Determine the (x, y) coordinate at the center of the cell enclosing the given text.  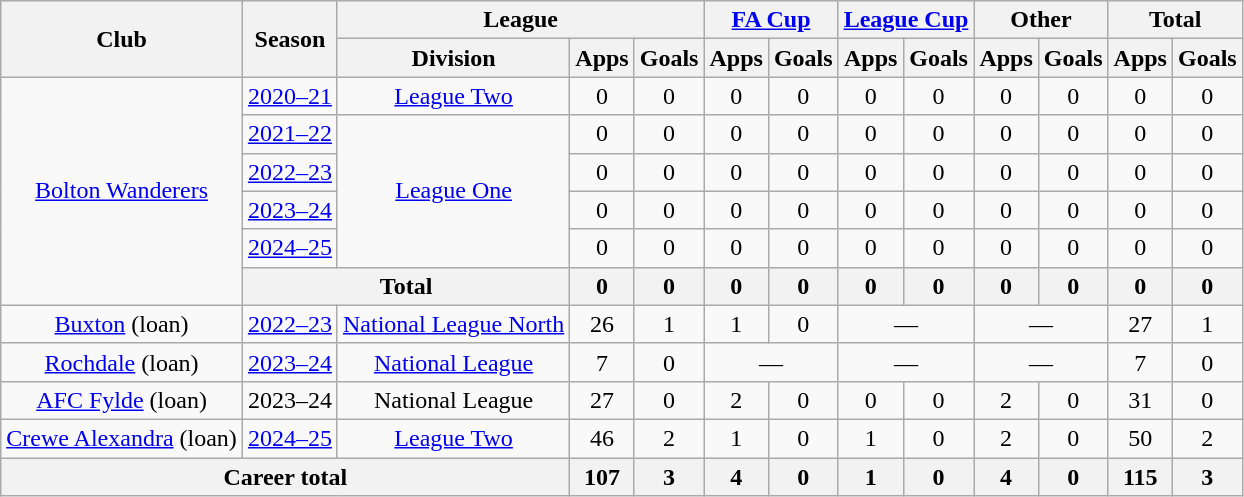
26 (602, 324)
Other (1041, 20)
League One (453, 191)
107 (602, 477)
Division (453, 58)
115 (1140, 477)
2020–21 (290, 96)
50 (1140, 438)
2021–22 (290, 134)
League Cup (906, 20)
League (520, 20)
Club (122, 39)
National League North (453, 324)
Season (290, 39)
Rochdale (loan) (122, 362)
Buxton (loan) (122, 324)
Crewe Alexandra (loan) (122, 438)
Bolton Wanderers (122, 191)
46 (602, 438)
Career total (286, 477)
FA Cup (771, 20)
AFC Fylde (loan) (122, 400)
31 (1140, 400)
